Search for the cell housing the specified text and yield its (x, y) center coordinate. 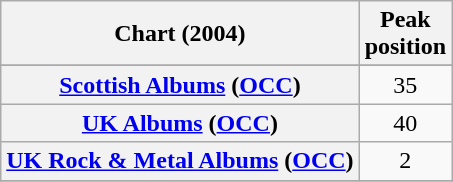
Scottish Albums (OCC) (180, 85)
UK Rock & Metal Albums (OCC) (180, 161)
35 (405, 85)
Peakposition (405, 34)
Chart (2004) (180, 34)
2 (405, 161)
40 (405, 123)
UK Albums (OCC) (180, 123)
